From the cell containing the given text, extract its center point as [X, Y] coordinate. 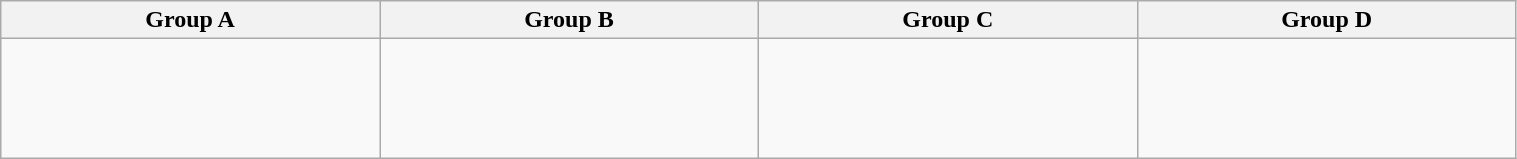
Group A [190, 20]
Group C [948, 20]
Group B [570, 20]
Group D [1326, 20]
